Scan for the cell matching the given text and deliver its [X, Y] coordinate at center. 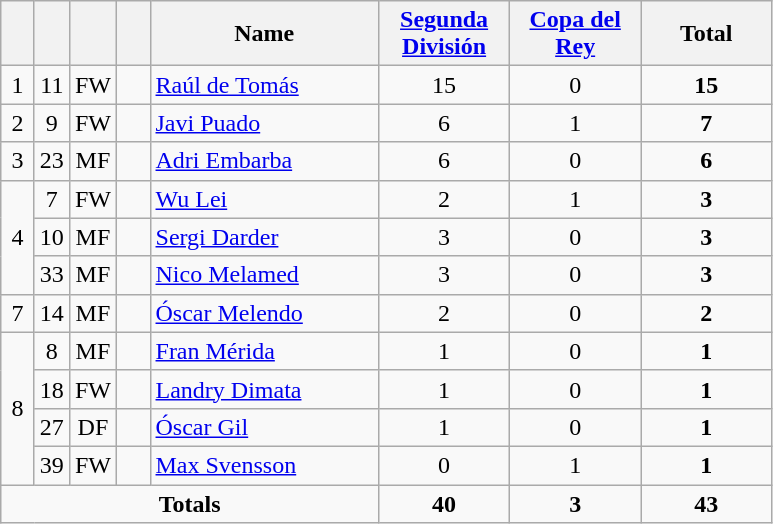
18 [52, 389]
40 [444, 503]
Sergi Darder [264, 237]
Fran Mérida [264, 351]
Copa del Rey [576, 34]
39 [52, 465]
Raúl de Tomás [264, 85]
11 [52, 85]
Nico Melamed [264, 275]
10 [52, 237]
Javi Puado [264, 123]
4 [18, 237]
9 [52, 123]
Óscar Melendo [264, 313]
Max Svensson [264, 465]
Totals [190, 503]
43 [706, 503]
23 [52, 161]
33 [52, 275]
14 [52, 313]
Name [264, 34]
Segunda División [444, 34]
Wu Lei [264, 199]
Adri Embarba [264, 161]
27 [52, 427]
Landry Dimata [264, 389]
Óscar Gil [264, 427]
Total [706, 34]
DF [92, 427]
